Identify which cell holds the provided text, then report its (x, y) central coordinate. 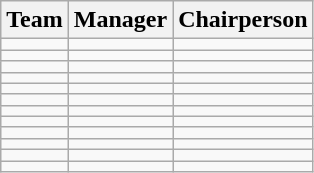
Manager (120, 20)
Team (35, 20)
Chairperson (243, 20)
